Identify which cell holds the provided text, then report its (x, y) central coordinate. 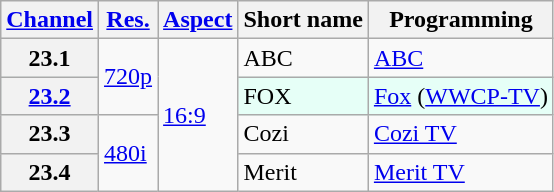
Programming (460, 20)
23.3 (50, 134)
Fox (WWCP-TV) (460, 96)
Channel (50, 20)
Merit (303, 172)
Cozi (303, 134)
Short name (303, 20)
720p (128, 77)
Cozi TV (460, 134)
23.4 (50, 172)
FOX (303, 96)
Res. (128, 20)
23.1 (50, 58)
480i (128, 153)
23.2 (50, 96)
Aspect (198, 20)
Merit TV (460, 172)
16:9 (198, 115)
